Determine the (X, Y) coordinate at the center of the cell enclosing the given text.  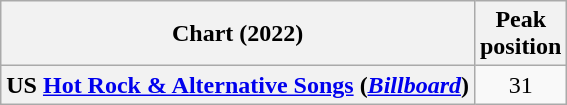
31 (520, 85)
Peakposition (520, 34)
Chart (2022) (238, 34)
US Hot Rock & Alternative Songs (Billboard) (238, 85)
